Determine the (x, y) coordinate at the center of the cell enclosing the given text.  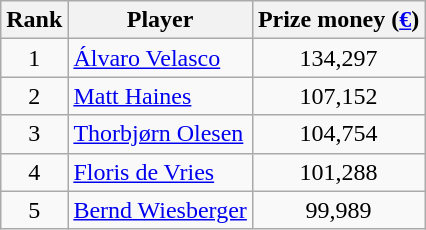
Matt Haines (160, 96)
99,989 (338, 210)
5 (34, 210)
Prize money (€) (338, 20)
4 (34, 172)
101,288 (338, 172)
3 (34, 134)
Floris de Vries (160, 172)
Rank (34, 20)
Álvaro Velasco (160, 58)
2 (34, 96)
Thorbjørn Olesen (160, 134)
104,754 (338, 134)
1 (34, 58)
107,152 (338, 96)
Bernd Wiesberger (160, 210)
134,297 (338, 58)
Player (160, 20)
